Return (x, y) of the center of cell containing provided text 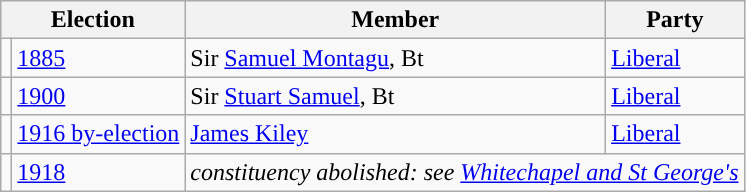
1885 (98, 58)
1900 (98, 96)
Member (396, 20)
1916 by-election (98, 134)
Party (675, 20)
constituency abolished: see Whitechapel and St George's (464, 172)
Sir Stuart Samuel, Bt (396, 96)
Sir Samuel Montagu, Bt (396, 58)
1918 (98, 172)
James Kiley (396, 134)
Election (93, 20)
